Output the (x, y) coordinate of the center of the cell containing the given text.  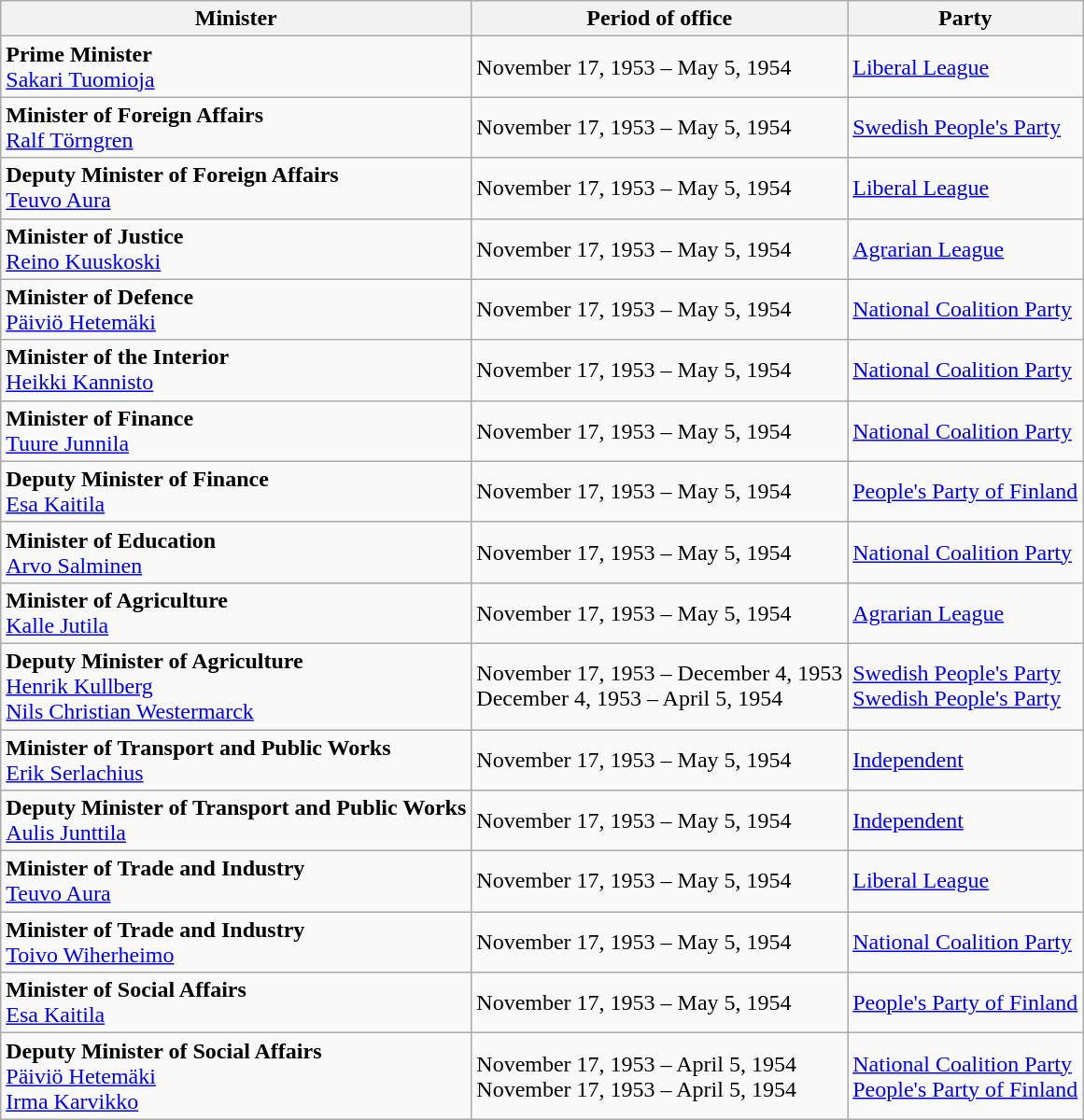
Party (965, 19)
Minister of Trade and IndustryToivo Wiherheimo (236, 943)
Minister of the InteriorHeikki Kannisto (236, 370)
November 17, 1953 – April 5, 1954November 17, 1953 – April 5, 1954 (659, 1076)
National Coalition PartyPeople's Party of Finland (965, 1076)
Deputy Minister of FinanceEsa Kaitila (236, 491)
Minister of Trade and IndustryTeuvo Aura (236, 881)
Minister of FinanceTuure Junnila (236, 431)
Deputy Minister of Transport and Public WorksAulis Junttila (236, 821)
Minister of AgricultureKalle Jutila (236, 612)
Prime MinisterSakari Tuomioja (236, 67)
Minister (236, 19)
Deputy Minister of Social AffairsPäiviö HetemäkiIrma Karvikko (236, 1076)
Minister of EducationArvo Salminen (236, 553)
Deputy Minister of Foreign Affairs Teuvo Aura (236, 189)
Swedish People's PartySwedish People's Party (965, 686)
Swedish People's Party (965, 127)
Minister of JusticeReino Kuuskoski (236, 248)
Period of office (659, 19)
Minister of Social AffairsEsa Kaitila (236, 1002)
Minister of Transport and Public WorksErik Serlachius (236, 760)
Minister of Foreign Affairs Ralf Törngren (236, 127)
Minister of DefencePäiviö Hetemäki (236, 310)
Deputy Minister of AgricultureHenrik KullbergNils Christian Westermarck (236, 686)
November 17, 1953 – December 4, 1953December 4, 1953 – April 5, 1954 (659, 686)
